Identify which cell holds the provided text, then report its (X, Y) central coordinate. 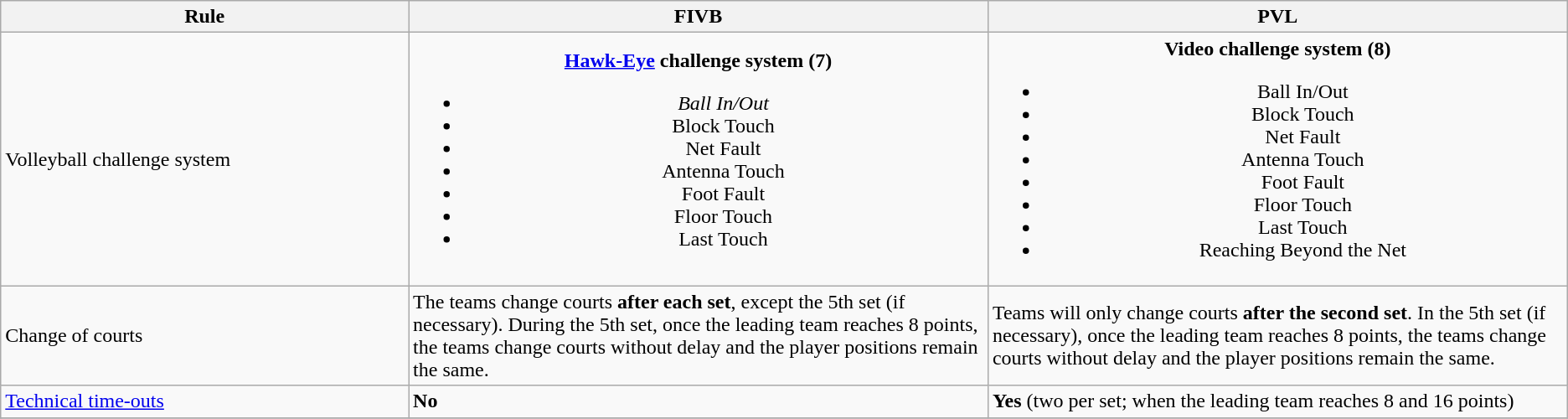
Hawk-Eye challenge system (7)Ball In/OutBlock TouchNet FaultAntenna TouchFoot FaultFloor TouchLast Touch (699, 159)
No (699, 401)
FIVB (699, 17)
Change of courts (204, 335)
Volleyball challenge system (204, 159)
Technical time-outs (204, 401)
Rule (204, 17)
Yes (two per set; when the leading team reaches 8 and 16 points) (1277, 401)
Video challenge system (8)Ball In/OutBlock TouchNet FaultAntenna TouchFoot FaultFloor TouchLast TouchReaching Beyond the Net (1277, 159)
PVL (1277, 17)
